Return the [X, Y] coordinate for the center point of the cell that contains the specified text.  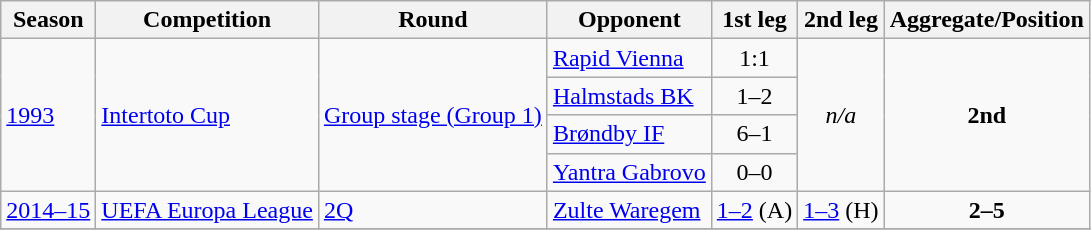
Group stage (Group 1) [432, 115]
Opponent [629, 20]
1–2 [754, 96]
Round [432, 20]
n/a [841, 115]
Competition [208, 20]
1–3 (H) [841, 210]
1st leg [754, 20]
UEFA Europa League [208, 210]
Aggregate/Position [986, 20]
2nd leg [841, 20]
Intertoto Cup [208, 115]
1–2 (A) [754, 210]
Zulte Waregem [629, 210]
2nd [986, 115]
1:1 [754, 58]
Rapid Vienna [629, 58]
2Q [432, 210]
2014–15 [48, 210]
Halmstads BK [629, 96]
Brøndby IF [629, 134]
Season [48, 20]
0–0 [754, 172]
Yantra Gabrovo [629, 172]
2–5 [986, 210]
6–1 [754, 134]
1993 [48, 115]
